From the cell containing the given text, extract its center point as [X, Y] coordinate. 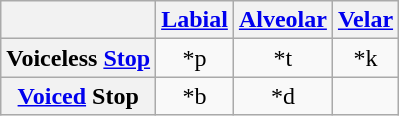
Alveolar [282, 20]
*p [195, 58]
*b [195, 96]
Voiceless Stop [78, 58]
Labial [195, 20]
*k [365, 58]
Voiced Stop [78, 96]
Velar [365, 20]
*d [282, 96]
*t [282, 58]
